Identify which cell holds the provided text, then report its (X, Y) central coordinate. 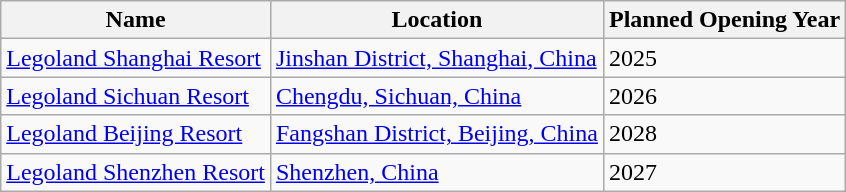
Planned Opening Year (724, 20)
2028 (724, 134)
Location (436, 20)
Fangshan District, Beijing, China (436, 134)
2025 (724, 58)
Legoland Sichuan Resort (136, 96)
Legoland Beijing Resort (136, 134)
Name (136, 20)
Chengdu, Sichuan, China (436, 96)
Jinshan District, Shanghai, China (436, 58)
2026 (724, 96)
Legoland Shanghai Resort (136, 58)
2027 (724, 172)
Legoland Shenzhen Resort (136, 172)
Shenzhen, China (436, 172)
